Provide the [X, Y] coordinate of the cell's center where the given text is located.  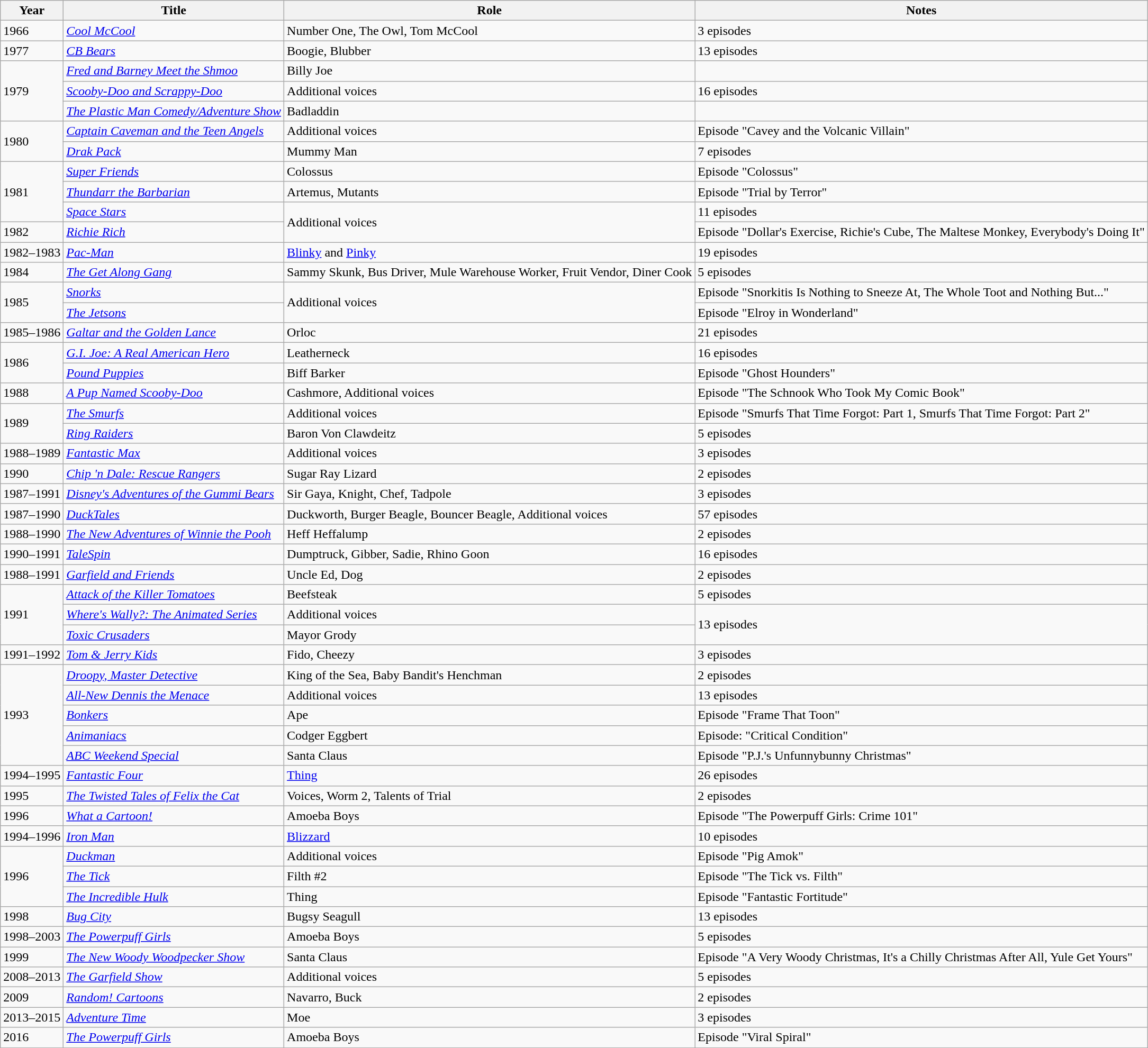
1990 [32, 473]
What a Cartoon! [174, 816]
1988–1990 [32, 534]
Captain Caveman and the Teen Angels [174, 131]
The Smurfs [174, 413]
Role [490, 11]
The Get Along Gang [174, 272]
1980 [32, 141]
1981 [32, 192]
19 episodes [921, 252]
Adventure Time [174, 1017]
Animaniacs [174, 735]
Sir Gaya, Knight, Chef, Tadpole [490, 494]
10 episodes [921, 836]
Baron Von Clawdeitz [490, 433]
57 episodes [921, 514]
1986 [32, 363]
Random! Cartoons [174, 997]
Notes [921, 11]
The Garfield Show [174, 977]
Leatherneck [490, 353]
Blizzard [490, 836]
Dumptruck, Gibber, Sadie, Rhino Goon [490, 554]
Galtar and the Golden Lance [174, 333]
1985 [32, 303]
1994–1995 [32, 776]
Chip 'n Dale: Rescue Rangers [174, 473]
A Pup Named Scooby-Doo [174, 393]
1984 [32, 272]
Episode "Trial by Terror" [921, 192]
The Twisted Tales of Felix the Cat [174, 796]
Thundarr the Barbarian [174, 192]
Fred and Barney Meet the Shmoo [174, 71]
Super Friends [174, 171]
Episode "Viral Spiral" [921, 1037]
Blinky and Pinky [490, 252]
Episode "Cavey and the Volcanic Villain" [921, 131]
Droopy, Master Detective [174, 675]
The Plastic Man Comedy/Adventure Show [174, 111]
Bugsy Seagull [490, 917]
Badladdin [490, 111]
Attack of the Killer Tomatoes [174, 595]
1987–1990 [32, 514]
Heff Heffalump [490, 534]
1988–1991 [32, 574]
1989 [32, 423]
Codger Eggbert [490, 735]
1982–1983 [32, 252]
Episode "The Powerpuff Girls: Crime 101" [921, 816]
1998 [32, 917]
Ring Raiders [174, 433]
Fido, Cheezy [490, 655]
Toxic Crusaders [174, 635]
Duckman [174, 856]
1990–1991 [32, 554]
1995 [32, 796]
Boogie, Blubber [490, 51]
2013–2015 [32, 1017]
CB Bears [174, 51]
1998–2003 [32, 937]
Colossus [490, 171]
21 episodes [921, 333]
2009 [32, 997]
The Tick [174, 876]
Mayor Grody [490, 635]
Uncle Ed, Dog [490, 574]
All-New Dennis the Menace [174, 695]
Orloc [490, 333]
Garfield and Friends [174, 574]
Episode "Snorkitis Is Nothing to Sneeze At, The Whole Toot and Nothing But..." [921, 293]
Fantastic Max [174, 453]
G.I. Joe: A Real American Hero [174, 353]
Mummy Man [490, 151]
Title [174, 11]
Episode "Pig Amok" [921, 856]
Episode "The Tick vs. Filth" [921, 876]
Year [32, 11]
Space Stars [174, 212]
11 episodes [921, 212]
The New Adventures of Winnie the Pooh [174, 534]
Disney's Adventures of the Gummi Bears [174, 494]
1991 [32, 615]
Beefsteak [490, 595]
Bug City [174, 917]
1982 [32, 232]
1993 [32, 715]
Episode "Colossus" [921, 171]
Cool McCool [174, 31]
Duckworth, Burger Beagle, Bouncer Beagle, Additional voices [490, 514]
Snorks [174, 293]
1994–1996 [32, 836]
Bonkers [174, 715]
Moe [490, 1017]
Episode: "Critical Condition" [921, 735]
Pac-Man [174, 252]
1966 [32, 31]
Fantastic Four [174, 776]
Episode "Dollar's Exercise, Richie's Cube, The Maltese Monkey, Everybody's Doing It" [921, 232]
Episode "A Very Woody Christmas, It's a Chilly Christmas After All, Yule Get Yours" [921, 957]
2008–2013 [32, 977]
1988 [32, 393]
Sugar Ray Lizard [490, 473]
The Jetsons [174, 313]
1991–1992 [32, 655]
26 episodes [921, 776]
1979 [32, 91]
Where's Wally?: The Animated Series [174, 615]
Pound Puppies [174, 373]
Scooby-Doo and Scrappy-Doo [174, 91]
Billy Joe [490, 71]
Episode "Frame That Toon" [921, 715]
1999 [32, 957]
Ape [490, 715]
Artemus, Mutants [490, 192]
Sammy Skunk, Bus Driver, Mule Warehouse Worker, Fruit Vendor, Diner Cook [490, 272]
1985–1986 [32, 333]
Episode "Ghost Hounders" [921, 373]
Episode "P.J.'s Unfunnybunny Christmas" [921, 755]
Cashmore, Additional voices [490, 393]
The Incredible Hulk [174, 897]
Number One, The Owl, Tom McCool [490, 31]
2016 [32, 1037]
1988–1989 [32, 453]
Episode "Fantastic Fortitude" [921, 897]
Iron Man [174, 836]
Richie Rich [174, 232]
Navarro, Buck [490, 997]
DuckTales [174, 514]
Filth #2 [490, 876]
Episode "Elroy in Wonderland" [921, 313]
1987–1991 [32, 494]
Drak Pack [174, 151]
Episode "The Schnook Who Took My Comic Book" [921, 393]
Biff Barker [490, 373]
TaleSpin [174, 554]
7 episodes [921, 151]
Episode "Smurfs That Time Forgot: Part 1, Smurfs That Time Forgot: Part 2" [921, 413]
The New Woody Woodpecker Show [174, 957]
King of the Sea, Baby Bandit's Henchman [490, 675]
1977 [32, 51]
Voices, Worm 2, Talents of Trial [490, 796]
Tom & Jerry Kids [174, 655]
ABC Weekend Special [174, 755]
